Return (X, Y) of the center of cell containing provided text 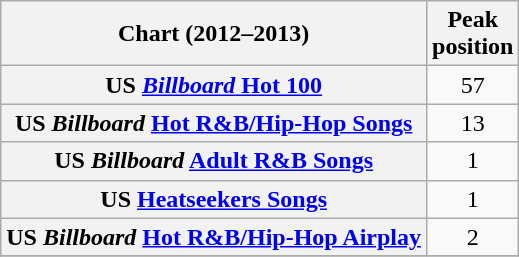
US Billboard Hot R&B/Hip-Hop Songs (214, 123)
57 (473, 85)
Chart (2012–2013) (214, 34)
US Billboard Hot 100 (214, 85)
US Heatseekers Songs (214, 199)
US Billboard Hot R&B/Hip-Hop Airplay (214, 237)
Peakposition (473, 34)
2 (473, 237)
13 (473, 123)
US Billboard Adult R&B Songs (214, 161)
